Extract the (x, y) coordinate from the center of the cell holding the provided text.  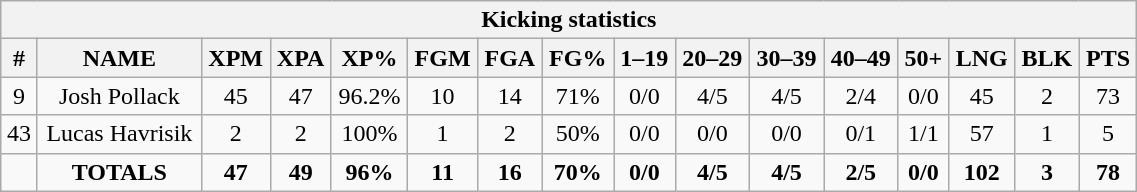
Lucas Havrisik (119, 134)
73 (1108, 96)
9 (20, 96)
5 (1108, 134)
102 (982, 172)
XPM (236, 58)
FGA (510, 58)
100% (369, 134)
NAME (119, 58)
49 (300, 172)
2/4 (861, 96)
FGM (443, 58)
40–49 (861, 58)
96% (369, 172)
70% (578, 172)
78 (1108, 172)
30–39 (786, 58)
96.2% (369, 96)
# (20, 58)
2/5 (861, 172)
3 (1047, 172)
16 (510, 172)
Josh Pollack (119, 96)
14 (510, 96)
Kicking statistics (569, 20)
11 (443, 172)
PTS (1108, 58)
50+ (924, 58)
71% (578, 96)
57 (982, 134)
XP% (369, 58)
XPA (300, 58)
10 (443, 96)
TOTALS (119, 172)
LNG (982, 58)
43 (20, 134)
1–19 (645, 58)
50% (578, 134)
BLK (1047, 58)
1/1 (924, 134)
20–29 (712, 58)
0/1 (861, 134)
FG% (578, 58)
